Scan for the cell matching the given text and deliver its [X, Y] coordinate at center. 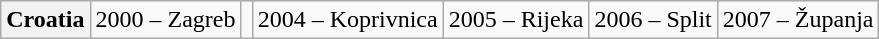
2007 – Županja [798, 20]
2000 – Zagreb [166, 20]
2006 – Split [653, 20]
2004 – Koprivnica [348, 20]
Croatia [46, 20]
2005 – Rijeka [516, 20]
